Identify which cell holds the provided text, then report its [x, y] central coordinate. 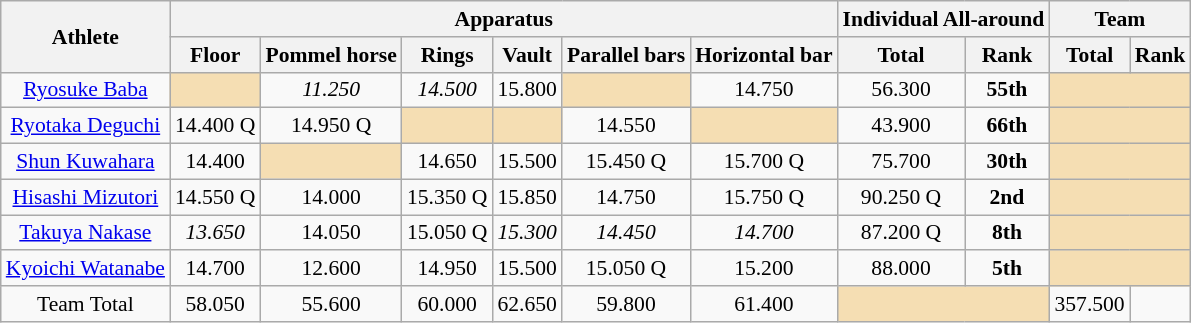
88.000 [902, 269]
30th [1006, 162]
Ryotaka Deguchi [86, 126]
55th [1006, 90]
2nd [1006, 197]
59.800 [626, 304]
14.450 [626, 233]
56.300 [902, 90]
Ryosuke Baba [86, 90]
Hisashi Mizutori [86, 197]
14.950 Q [330, 126]
14.400 Q [215, 126]
Individual All-around [944, 19]
11.250 [330, 90]
14.050 [330, 233]
15.200 [764, 269]
Kyoichi Watanabe [86, 269]
14.550 Q [215, 197]
Takuya Nakase [86, 233]
Vault [526, 55]
60.000 [447, 304]
87.200 Q [902, 233]
Team Total [86, 304]
Parallel bars [626, 55]
Rings [447, 55]
15.750 Q [764, 197]
55.600 [330, 304]
8th [1006, 233]
62.650 [526, 304]
Apparatus [504, 19]
Pommel horse [330, 55]
Shun Kuwahara [86, 162]
14.650 [447, 162]
357.500 [1089, 304]
14.550 [626, 126]
15.350 Q [447, 197]
14.400 [215, 162]
15.450 Q [626, 162]
15.850 [526, 197]
12.600 [330, 269]
66th [1006, 126]
15.700 Q [764, 162]
15.300 [526, 233]
Horizontal bar [764, 55]
43.900 [902, 126]
14.000 [330, 197]
75.700 [902, 162]
15.800 [526, 90]
61.400 [764, 304]
5th [1006, 269]
13.650 [215, 233]
Floor [215, 55]
Athlete [86, 36]
90.250 Q [902, 197]
Team [1120, 19]
58.050 [215, 304]
14.500 [447, 90]
14.950 [447, 269]
